Output the [X, Y] coordinate of the center of the cell containing the given text.  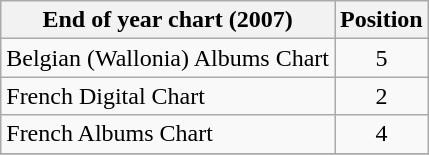
5 [381, 58]
Position [381, 20]
2 [381, 96]
French Albums Chart [168, 134]
French Digital Chart [168, 96]
4 [381, 134]
Belgian (Wallonia) Albums Chart [168, 58]
End of year chart (2007) [168, 20]
